Determine the (X, Y) coordinate at the center of the cell enclosing the given text.  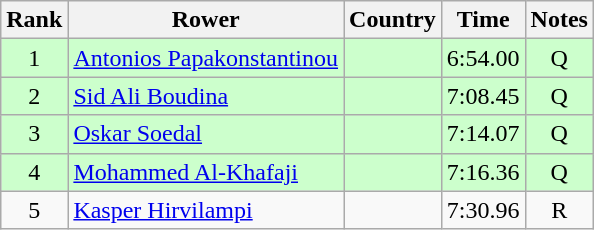
Sid Ali Boudina (206, 96)
7:14.07 (483, 134)
5 (34, 210)
Mohammed Al-Khafaji (206, 172)
Time (483, 20)
Kasper Hirvilampi (206, 210)
7:08.45 (483, 96)
2 (34, 96)
7:30.96 (483, 210)
R (559, 210)
4 (34, 172)
Oskar Soedal (206, 134)
6:54.00 (483, 58)
Antonios Papakonstantinou (206, 58)
Rower (206, 20)
7:16.36 (483, 172)
1 (34, 58)
Country (393, 20)
3 (34, 134)
Notes (559, 20)
Rank (34, 20)
